Return the (x, y) coordinate for the center point of the cell that contains the specified text.  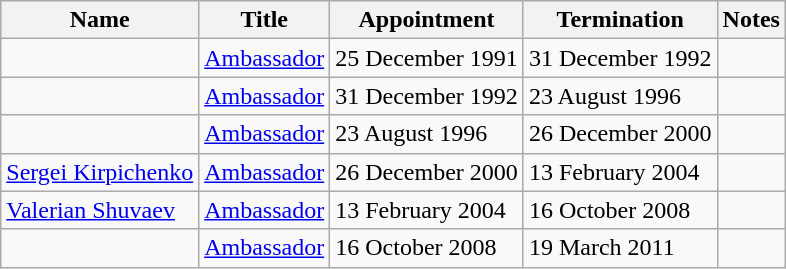
25 December 1991 (427, 58)
19 March 2011 (620, 248)
Appointment (427, 20)
Notes (751, 20)
Title (264, 20)
Sergei Kirpichenko (100, 172)
Termination (620, 20)
Valerian Shuvaev (100, 210)
Name (100, 20)
